Return the [X, Y] coordinate for the center point of the cell that contains the specified text.  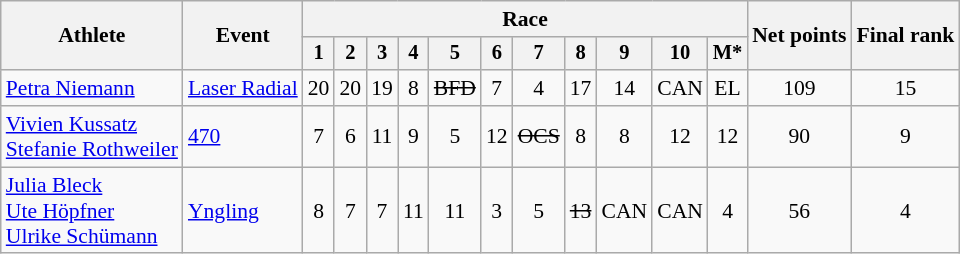
Event [243, 36]
19 [382, 88]
10 [680, 54]
BFD [455, 88]
56 [799, 210]
13 [581, 210]
Final rank [905, 36]
14 [624, 88]
M* [728, 54]
1 [319, 54]
17 [581, 88]
Petra Niemann [92, 88]
470 [243, 136]
Race [525, 19]
OCS [539, 136]
90 [799, 136]
EL [728, 88]
109 [799, 88]
Net points [799, 36]
Athlete [92, 36]
2 [350, 54]
Yngling [243, 210]
15 [905, 88]
Laser Radial [243, 88]
Julia BleckUte Höpfner Ulrike Schümann [92, 210]
Vivien KussatzStefanie Rothweiler [92, 136]
